Determine the (x, y) coordinate at the center of the cell enclosing the given text.  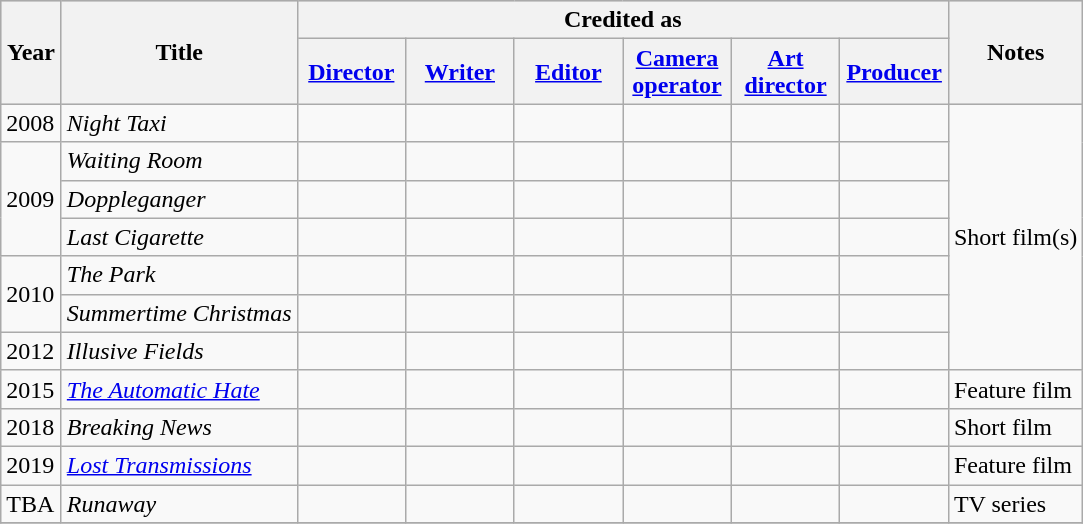
Breaking News (179, 427)
Night Taxi (179, 123)
Director (352, 72)
Short film(s) (1015, 237)
Title (179, 52)
2018 (32, 427)
Art director (786, 72)
Editor (568, 72)
Writer (460, 72)
2019 (32, 465)
Lost Transmissions (179, 465)
The Park (179, 275)
Last Cigarette (179, 237)
Credited as (622, 20)
Summertime Christmas (179, 313)
Year (32, 52)
2009 (32, 199)
Short film (1015, 427)
2015 (32, 389)
The Automatic Hate (179, 389)
Runaway (179, 503)
2008 (32, 123)
TBA (32, 503)
Doppleganger (179, 199)
TV series (1015, 503)
2012 (32, 351)
2010 (32, 294)
Notes (1015, 52)
Waiting Room (179, 161)
Producer (894, 72)
Camera operator (678, 72)
Illusive Fields (179, 351)
